Output the (X, Y) coordinate of the center of the cell containing the given text.  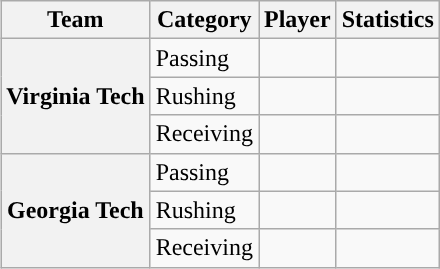
Player (297, 20)
Georgia Tech (76, 210)
Team (76, 20)
Statistics (388, 20)
Virginia Tech (76, 96)
Category (204, 20)
